Capture the cell that displays the provided text and extract its [X, Y] central coordinate. 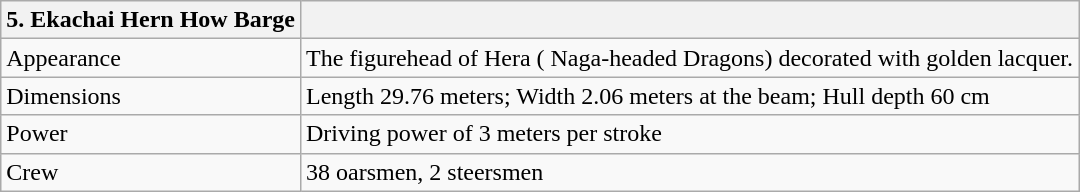
Power [151, 134]
Dimensions [151, 96]
Driving power of 3 meters per stroke [689, 134]
Length 29.76 meters; Width 2.06 meters at the beam; Hull depth 60 cm [689, 96]
Crew [151, 172]
Appearance [151, 58]
5. Ekachai Hern How Barge [151, 20]
38 oarsmen, 2 steersmen [689, 172]
The figurehead of Hera ( Naga-headed Dragons) decorated with golden lacquer. [689, 58]
